Return the [x, y] coordinate for the center point of the cell that contains the specified text.  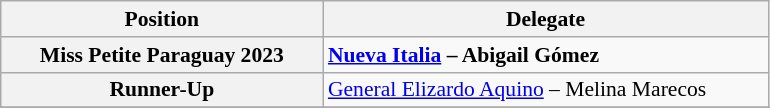
Nueva Italia – Abigail Gómez [546, 55]
Delegate [546, 19]
General Elizardo Aquino – Melina Marecos [546, 90]
Position [162, 19]
Runner-Up [162, 90]
Miss Petite Paraguay 2023 [162, 55]
